Provide the [x, y] coordinate of the cell's center where the given text is located.  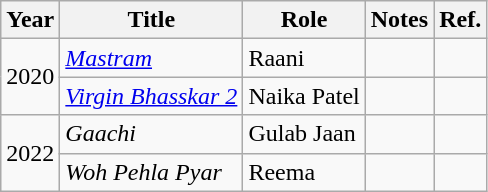
Gulab Jaan [304, 134]
Mastram [152, 58]
Year [30, 20]
Title [152, 20]
2020 [30, 77]
Notes [399, 20]
Woh Pehla Pyar [152, 172]
Raani [304, 58]
Role [304, 20]
Virgin Bhasskar 2 [152, 96]
Naika Patel [304, 96]
Gaachi [152, 134]
2022 [30, 153]
Reema [304, 172]
Ref. [460, 20]
